Locate the cell with the specified text and output its (X, Y) center coordinate. 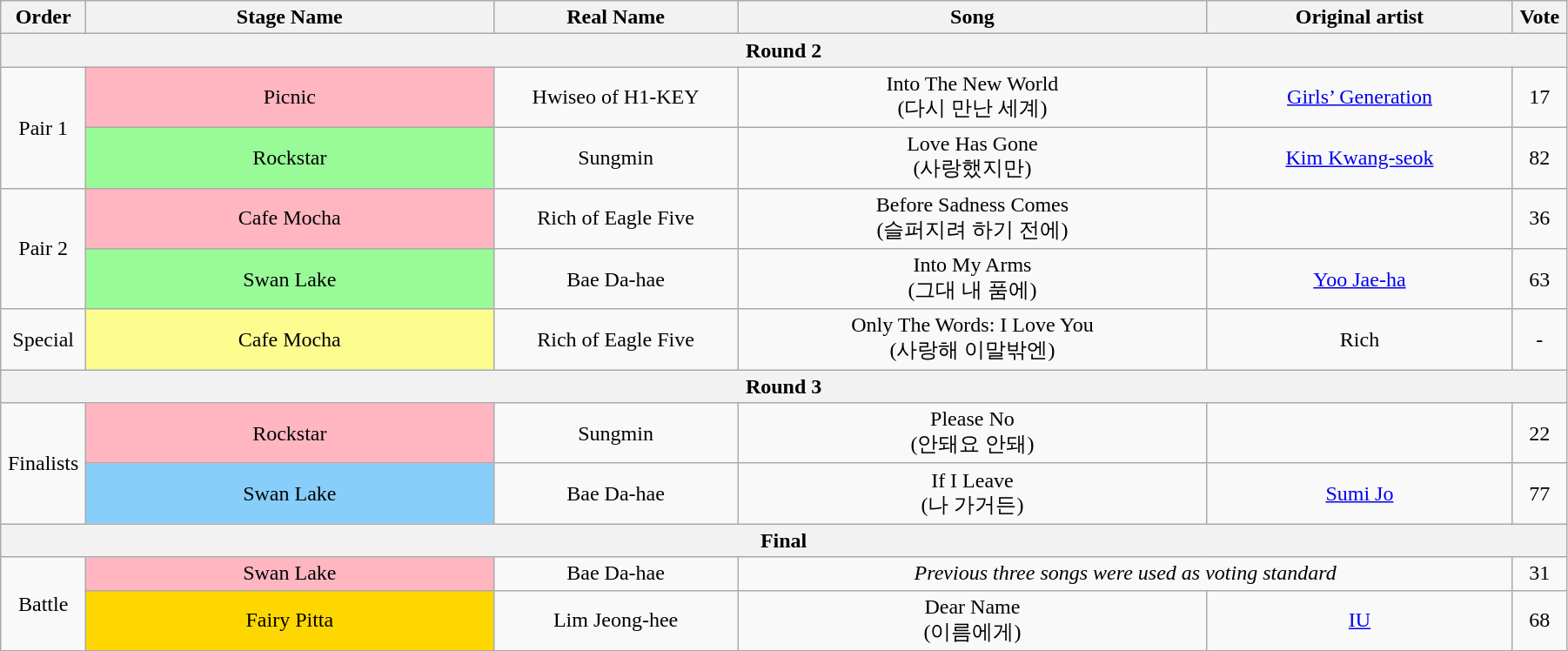
Battle (44, 604)
Before Sadness Comes(슬퍼지려 하기 전에) (973, 218)
Into The New World(다시 만난 세계) (973, 97)
68 (1539, 621)
Order (44, 17)
Vote (1539, 17)
Final (784, 540)
Fairy Pitta (290, 621)
Real Name (616, 17)
Lim Jeong-hee (616, 621)
Yoo Jae-ha (1359, 279)
31 (1539, 574)
Round 2 (784, 50)
Only The Words: I Love You(사랑해 이말밖엔) (973, 339)
22 (1539, 433)
36 (1539, 218)
17 (1539, 97)
Kim Kwang-seok (1359, 158)
Previous three songs were used as voting standard (1125, 574)
Pair 1 (44, 127)
Original artist (1359, 17)
Sumi Jo (1359, 493)
Please No(안돼요 안돼) (973, 433)
77 (1539, 493)
Into My Arms(그대 내 품에) (973, 279)
Hwiseo of H1-KEY (616, 97)
Dear Name(이름에게) (973, 621)
Special (44, 339)
63 (1539, 279)
If I Leave(나 가거든) (973, 493)
Stage Name (290, 17)
Song (973, 17)
82 (1539, 158)
Rich (1359, 339)
Round 3 (784, 386)
Finalists (44, 463)
IU (1359, 621)
Love Has Gone(사랑했지만) (973, 158)
Girls’ Generation (1359, 97)
- (1539, 339)
Pair 2 (44, 249)
Picnic (290, 97)
